For the text-containing cell, return its midpoint in (x, y) coordinate format. 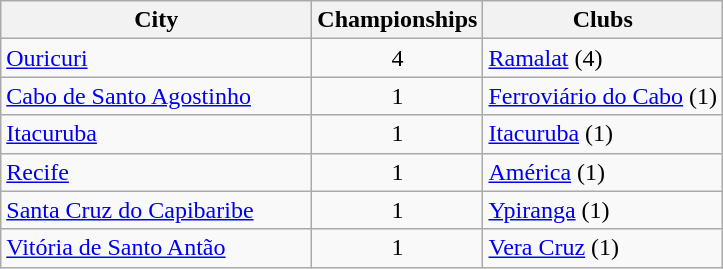
Cabo de Santo Agostinho (156, 96)
Recife (156, 172)
Clubs (603, 20)
América (1) (603, 172)
Vera Cruz (1) (603, 248)
Ouricuri (156, 58)
Ypiranga (1) (603, 210)
Itacuruba (1) (603, 134)
Championships (398, 20)
Ferroviário do Cabo (1) (603, 96)
Santa Cruz do Capibaribe (156, 210)
Vitória de Santo Antão (156, 248)
Ramalat (4) (603, 58)
4 (398, 58)
Itacuruba (156, 134)
City (156, 20)
